Find where the given text appears and provide that cell's center as [x, y] coordinate. 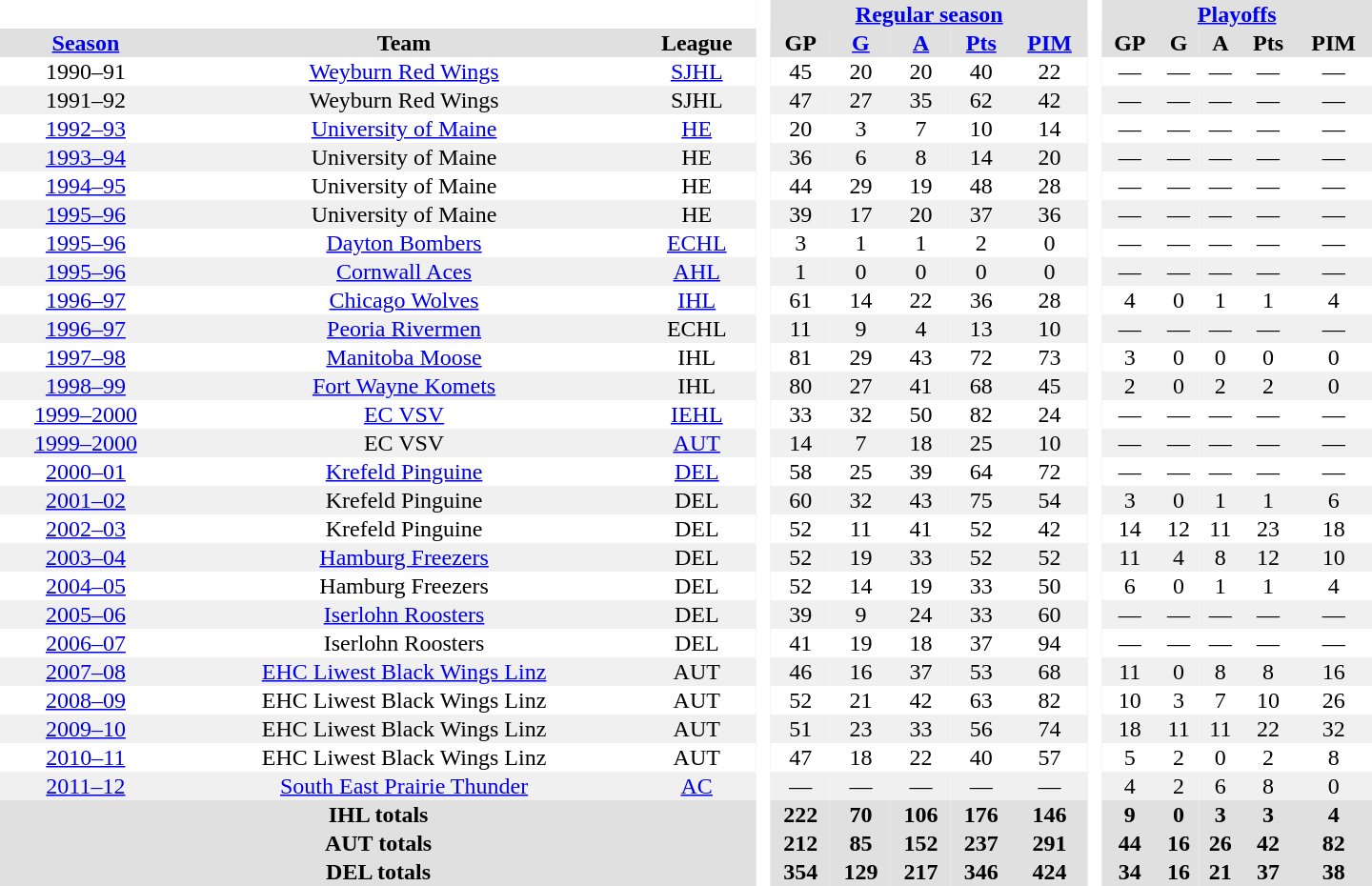
Manitoba Moose [404, 357]
217 [920, 872]
56 [981, 729]
354 [800, 872]
2010–11 [86, 757]
IHL totals [378, 815]
51 [800, 729]
2005–06 [86, 614]
70 [861, 815]
2009–10 [86, 729]
291 [1049, 843]
63 [981, 700]
54 [1049, 500]
34 [1130, 872]
73 [1049, 357]
5 [1130, 757]
48 [981, 186]
League [696, 43]
61 [800, 300]
17 [861, 214]
74 [1049, 729]
Team [404, 43]
2008–09 [86, 700]
2007–08 [86, 672]
1993–94 [86, 157]
1992–93 [86, 129]
2001–02 [86, 500]
152 [920, 843]
2004–05 [86, 586]
Dayton Bombers [404, 243]
2011–12 [86, 786]
62 [981, 100]
AHL [696, 272]
146 [1049, 815]
35 [920, 100]
58 [800, 472]
346 [981, 872]
46 [800, 672]
94 [1049, 643]
Fort Wayne Komets [404, 386]
57 [1049, 757]
AUT totals [378, 843]
176 [981, 815]
64 [981, 472]
80 [800, 386]
106 [920, 815]
2000–01 [86, 472]
Season [86, 43]
424 [1049, 872]
85 [861, 843]
DEL totals [378, 872]
222 [800, 815]
2006–07 [86, 643]
Playoffs [1237, 14]
237 [981, 843]
38 [1334, 872]
129 [861, 872]
13 [981, 329]
1997–98 [86, 357]
Regular season [930, 14]
Cornwall Aces [404, 272]
Peoria Rivermen [404, 329]
75 [981, 500]
South East Prairie Thunder [404, 786]
212 [800, 843]
1991–92 [86, 100]
AC [696, 786]
1994–95 [86, 186]
IEHL [696, 414]
1990–91 [86, 71]
81 [800, 357]
2003–04 [86, 557]
53 [981, 672]
1998–99 [86, 386]
Chicago Wolves [404, 300]
2002–03 [86, 529]
